Pinpoint the cell where the given text exists, returning its [x, y] midpoint coordinate. 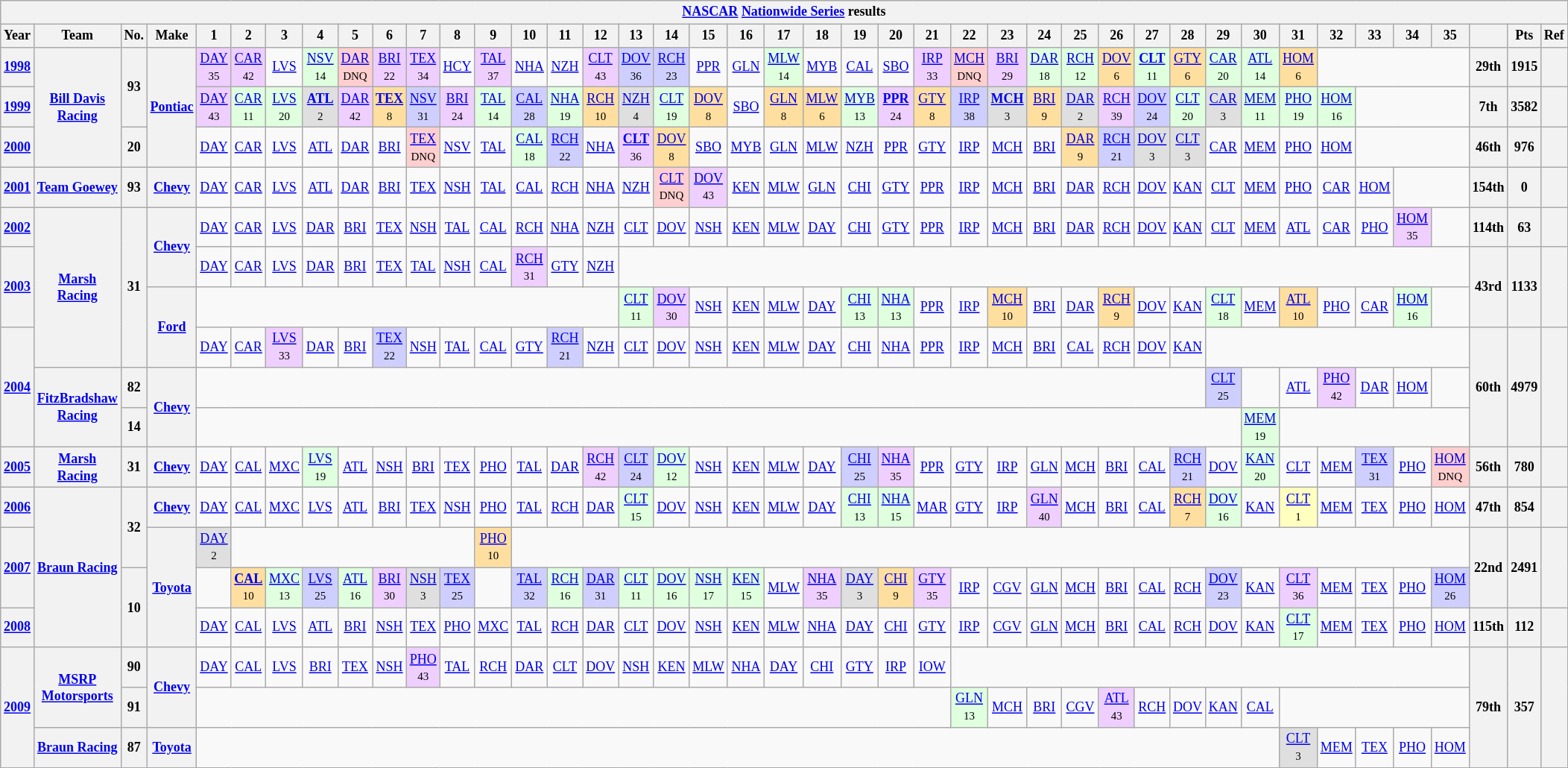
BRI22 [390, 67]
112 [1525, 627]
CAR3 [1223, 107]
2002 [18, 227]
ATL16 [355, 588]
23 [1008, 36]
16 [746, 36]
DOV24 [1152, 107]
NZH4 [636, 107]
HOM6 [1298, 67]
MCH3 [1008, 107]
56th [1488, 468]
Team [78, 36]
DAR31 [601, 588]
TAL37 [493, 67]
TEX31 [1374, 468]
MAR [932, 507]
90 [134, 667]
2005 [18, 468]
2009 [18, 707]
8 [458, 36]
CLT15 [636, 507]
13 [636, 36]
Bill Davis Racing [78, 107]
22nd [1488, 567]
MLW6 [821, 107]
24 [1045, 36]
ATL2 [320, 107]
RCH16 [565, 588]
TAL14 [493, 107]
Pontiac [171, 107]
IOW [932, 667]
CLT18 [1223, 307]
ATL43 [1116, 708]
Pts [1525, 36]
CLT25 [1223, 387]
CLT17 [1298, 627]
MYB13 [860, 107]
MSRP Motorsports [78, 687]
30 [1260, 36]
91 [134, 708]
NHA15 [896, 507]
87 [134, 748]
114th [1488, 227]
DOV43 [708, 187]
KAN20 [1260, 468]
854 [1525, 507]
IRP33 [932, 67]
29 [1223, 36]
PHO43 [423, 667]
TEX34 [423, 67]
Make [171, 36]
ATL14 [1260, 67]
1133 [1525, 286]
LVS33 [285, 347]
46th [1488, 147]
15 [708, 36]
1915 [1525, 67]
DOV30 [671, 307]
1999 [18, 107]
RCH10 [601, 107]
MEM19 [1260, 427]
DOV23 [1223, 588]
BRI24 [458, 107]
CHI9 [896, 588]
GTY8 [932, 107]
34 [1413, 36]
NSH17 [708, 588]
2003 [18, 286]
TEX22 [390, 347]
LVS19 [320, 468]
NHA19 [565, 107]
154th [1488, 187]
Year [18, 36]
9 [493, 36]
MXC13 [285, 588]
82 [134, 387]
DOV12 [671, 468]
DAY3 [860, 588]
KEN15 [746, 588]
21 [932, 36]
17 [784, 36]
CAR42 [249, 67]
2006 [18, 507]
CLT43 [601, 67]
2 [249, 36]
DAY35 [214, 67]
RCH23 [671, 67]
GLN13 [970, 708]
2008 [18, 627]
47th [1488, 507]
CAL28 [530, 107]
60th [1488, 388]
RCH39 [1116, 107]
12 [601, 36]
TEX25 [458, 588]
GTY35 [932, 588]
33 [1374, 36]
25 [1081, 36]
LVS20 [285, 107]
3 [285, 36]
DAY43 [214, 107]
CHI25 [860, 468]
976 [1525, 147]
NHA13 [896, 307]
MCH10 [1008, 307]
CAL10 [249, 588]
63 [1525, 227]
PHO10 [493, 547]
CLT19 [671, 107]
MLW14 [784, 67]
35 [1450, 36]
6 [390, 36]
BRI30 [390, 588]
27 [1152, 36]
TEXDNQ [423, 147]
357 [1525, 707]
No. [134, 36]
3582 [1525, 107]
DOV3 [1152, 147]
2491 [1525, 567]
FitzBradshaw Racing [78, 407]
CAR20 [1223, 67]
Ford [171, 327]
RCH12 [1081, 67]
NASCAR Nationwide Series results [784, 12]
MEM11 [1260, 107]
GLN8 [784, 107]
RCH31 [530, 267]
26 [1116, 36]
DAR9 [1081, 147]
BRI29 [1008, 67]
4 [320, 36]
PHO19 [1298, 107]
780 [1525, 468]
RCH42 [601, 468]
1998 [18, 67]
DAR42 [355, 107]
DAR2 [1081, 107]
CLT24 [636, 468]
7 [423, 36]
28 [1188, 36]
NSV14 [320, 67]
22 [970, 36]
HOM26 [1450, 588]
43rd [1488, 286]
DARDNQ [355, 67]
CAR11 [249, 107]
19 [860, 36]
NSV [458, 147]
GLN40 [1045, 507]
2004 [18, 388]
HOM35 [1413, 227]
5 [355, 36]
79th [1488, 707]
115th [1488, 627]
MCHDNQ [970, 67]
PHO42 [1336, 387]
2007 [18, 567]
1 [214, 36]
RCH22 [565, 147]
BRI9 [1045, 107]
7th [1488, 107]
HOMDNQ [1450, 468]
DOV6 [1116, 67]
IRP38 [970, 107]
RCH9 [1116, 307]
Team Goewey [78, 187]
2000 [18, 147]
LVS25 [320, 588]
0 [1525, 187]
DOV36 [636, 67]
TAL32 [530, 588]
DAR18 [1045, 67]
18 [821, 36]
NSV31 [423, 107]
CLTDNQ [671, 187]
2001 [18, 187]
CAL18 [530, 147]
DAY2 [214, 547]
NSH3 [423, 588]
CLT1 [1298, 507]
CLT20 [1188, 107]
Ref [1554, 36]
GTY6 [1188, 67]
4979 [1525, 388]
RCH7 [1188, 507]
TEX8 [390, 107]
29th [1488, 67]
HCY [458, 67]
PPR24 [896, 107]
11 [565, 36]
ATL10 [1298, 307]
